Capture the cell that displays the provided text and extract its (X, Y) central coordinate. 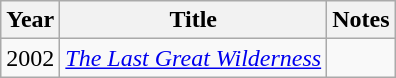
2002 (30, 58)
Year (30, 20)
Title (194, 20)
Notes (361, 20)
The Last Great Wilderness (194, 58)
